Determine the (X, Y) coordinate at the center of the cell enclosing the given text.  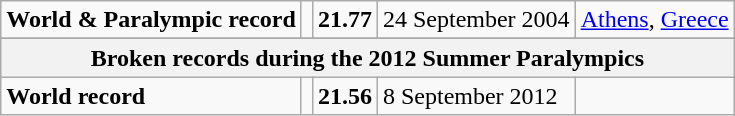
Athens, Greece (654, 20)
World & Paralympic record (152, 20)
21.56 (344, 96)
21.77 (344, 20)
World record (152, 96)
8 September 2012 (476, 96)
24 September 2004 (476, 20)
Broken records during the 2012 Summer Paralympics (368, 58)
